Return [x, y] of the center of cell containing provided text 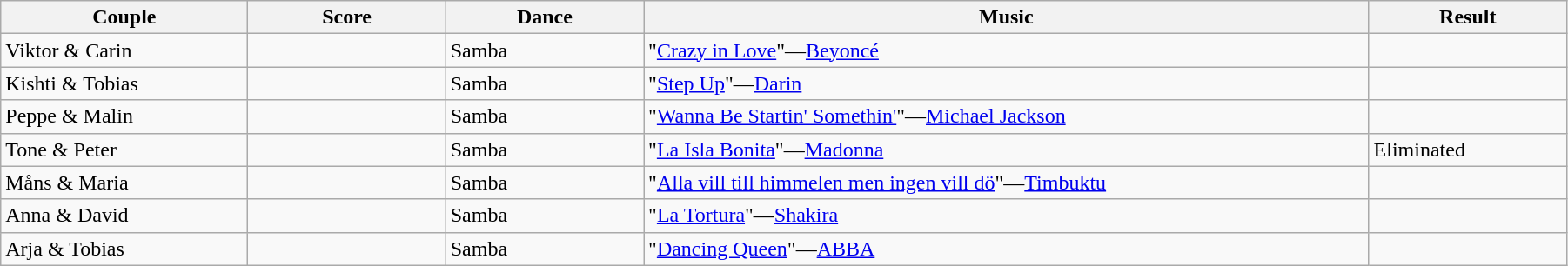
Music [1007, 17]
Anna & David [124, 216]
Result [1467, 17]
Viktor & Carin [124, 50]
Score [346, 17]
Måns & Maria [124, 183]
"Alla vill till himmelen men ingen vill dö"—Timbuktu [1007, 183]
Tone & Peter [124, 150]
"Wanna Be Startin' Somethin'"—Michael Jackson [1007, 116]
"Crazy in Love"—Beyoncé [1007, 50]
Couple [124, 17]
"La Tortura"—Shakira [1007, 216]
Kishti & Tobias [124, 83]
"Dancing Queen"—ABBA [1007, 249]
"Step Up"—Darin [1007, 83]
Arja & Tobias [124, 249]
Peppe & Malin [124, 116]
Dance [545, 17]
"La Isla Bonita"—Madonna [1007, 150]
Eliminated [1467, 150]
